Return (X, Y) of the center of cell containing provided text 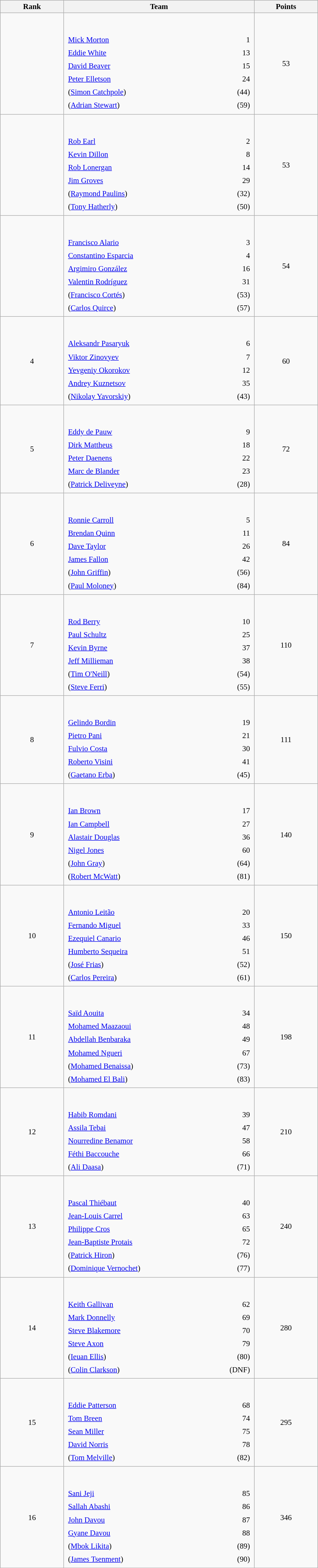
68 (229, 1405)
Ian Brown 17 Ian Campbell 27 Alastair Douglas 36 Nigel Jones 60 (John Gray) (64) (Robert McWatt) (81) (159, 834)
Antonio Leitão 20 Fernando Miguel 33 Ezequiel Canario 46 Humberto Sequeira 51 (José Frias) (52) (Carlos Pereira) (61) (159, 936)
Sani Jeji 85 Sallah Abashi 86 John Davou 87 Gyane Davou 88 (Mbok Likita) (89) (James Tsenment) (90) (159, 1517)
Tom Breen (137, 1419)
Aleksandr Pasaryuk 6 Viktor Zinovyev 7 Yevgeniy Okorokov 12 Andrey Kuznetsov 35 (Nikolay Yavorskiy) (43) (159, 361)
Francisco Alario (141, 242)
Eddy de Pauw 9 Dirk Mattheus 18 Peter Daenens 22 Marc de Blander 23 (Patrick Deliveyne) (28) (159, 449)
(DNF) (224, 1370)
Sallah Abashi (139, 1507)
(Mbok Likita) (139, 1546)
Nigel Jones (138, 850)
(52) (233, 964)
Féthi Baccouche (141, 1154)
Assila Tebai (141, 1128)
(Gaetano Erba) (137, 775)
Saïd Aouita 34 Mohamed Maazaoui 48 Abdellah Benbaraka 49 Mohamed Ngueri 67 (Mohamed Benaissa) (73) (Mohamed El Bali) (83) (159, 1037)
29 (233, 180)
Argimiro González (141, 268)
46 (233, 938)
70 (224, 1330)
(77) (235, 1268)
Team (159, 7)
(Francisco Cortés) (141, 295)
(80) (224, 1356)
(Carlos Quirce) (141, 308)
(Simon Catchpole) (140, 92)
Ronnie Carroll 5 Brendan Quinn 11 Dave Taylor 26 James Fallon 42 (John Griffin) (56) (Paul Moloney) (84) (159, 544)
18 (233, 445)
(Carlos Pereira) (140, 977)
79 (224, 1343)
Jeff Millieman (136, 661)
Fulvio Costa (137, 749)
Mick Morton (140, 40)
Pascal Thiébaut (142, 1203)
25 (229, 635)
Nourredine Benamor (141, 1141)
(59) (233, 105)
(Tim O'Neill) (136, 674)
Antonio Leitão (140, 912)
Rob Earl 2 Kevin Dillon 8 Rob Lonergan 14 Jim Groves 29 (Raymond Paulins) (32) (Tony Hatherly) (50) (159, 165)
Eddy de Pauw (140, 432)
198 (286, 1037)
Pietro Pani (137, 736)
Keith Gallivan 62 Mark Donnelly 69 Steve Blakemore 70 Steve Axon 79 (Ieuan Ellis) (80) (Colin Clarkson) (DNF) (159, 1328)
49 (234, 1039)
1 (233, 40)
Brendan Quinn (137, 533)
280 (286, 1328)
86 (232, 1507)
Kevin Byrne (136, 648)
88 (232, 1533)
Sani Jeji (139, 1494)
(Mohamed El Bali) (141, 1079)
Alastair Douglas (138, 837)
(56) (229, 572)
Ronnie Carroll (137, 520)
Kevin Dillon (140, 154)
Marc de Blander (140, 471)
(45) (230, 775)
Dirk Mattheus (140, 445)
(57) (234, 308)
84 (286, 544)
Gyane Davou (139, 1533)
(54) (229, 674)
78 (229, 1445)
346 (286, 1517)
Valentin Rodríguez (141, 282)
Rod Berry 10 Paul Schultz 25 Kevin Byrne 37 Jeff Millieman 38 (Tim O'Neill) (54) (Steve Ferri) (55) (159, 645)
Abdellah Benbaraka (141, 1039)
75 (229, 1432)
David Norris (137, 1445)
(Robert McWatt) (138, 876)
Yevgeniy Okorokov (141, 370)
54 (286, 266)
Viktor Zinovyev (141, 357)
31 (234, 282)
Peter Elletson (140, 79)
Jean-Baptiste Protais (142, 1242)
(Colin Clarkson) (131, 1370)
Philippe Cros (142, 1229)
38 (229, 661)
36 (231, 837)
(90) (232, 1559)
42 (229, 559)
20 (233, 912)
3 (234, 242)
Mick Morton 1 Eddie White 13 David Beaver 15 Peter Elletson 24 (Simon Catchpole) (44) (Adrian Stewart) (59) (159, 64)
23 (233, 471)
Points (286, 7)
Habib Romdani 39 Assila Tebai 47 Nourredine Benamor 58 Féthi Baccouche 66 (Ali Daasa) (71) (159, 1132)
Rank (32, 7)
Jim Groves (140, 180)
(Paul Moloney) (137, 586)
Rod Berry (136, 621)
40 (235, 1203)
Ian Campbell (138, 824)
Roberto Visini (137, 762)
240 (286, 1226)
(32) (233, 193)
27 (231, 824)
(64) (231, 863)
Steve Blakemore (131, 1330)
(Adrian Stewart) (140, 105)
85 (232, 1494)
Humberto Sequeira (140, 951)
(76) (235, 1255)
63 (235, 1216)
(James Tsenment) (139, 1559)
(Raymond Paulins) (140, 193)
(71) (234, 1167)
(53) (234, 295)
(44) (233, 92)
51 (233, 951)
Mark Donnelly (131, 1317)
Andrey Kuznetsov (141, 383)
30 (230, 749)
(John Griffin) (137, 572)
David Beaver (140, 66)
(Dominique Vernochet) (142, 1268)
47 (234, 1128)
Fernando Miguel (140, 925)
110 (286, 645)
(84) (229, 586)
140 (286, 834)
74 (229, 1419)
34 (234, 1013)
Ezequiel Canario (140, 938)
(81) (231, 876)
Pascal Thiébaut 40 Jean-Louis Carrel 63 Philippe Cros 65 Jean-Baptiste Protais 72 (Patrick Hiron) (76) (Dominique Vernochet) (77) (159, 1226)
62 (224, 1304)
Dave Taylor (137, 546)
(Tom Melville) (137, 1458)
Saïd Aouita (141, 1013)
41 (230, 762)
Mohamed Ngueri (141, 1052)
39 (234, 1114)
150 (286, 936)
26 (229, 546)
(89) (232, 1546)
(Patrick Hiron) (142, 1255)
66 (234, 1154)
87 (232, 1520)
21 (230, 736)
Eddie Patterson 68 Tom Breen 74 Sean Miller 75 David Norris 78 (Tom Melville) (82) (159, 1423)
69 (224, 1317)
(55) (229, 687)
67 (234, 1052)
James Fallon (137, 559)
(Mohamed Benaissa) (141, 1066)
(Tony Hatherly) (140, 206)
(Steve Ferri) (136, 687)
(82) (229, 1458)
(John Gray) (138, 863)
(Patrick Deliveyne) (140, 484)
24 (233, 79)
Keith Gallivan (131, 1304)
Gelindo Bordin 19 Pietro Pani 21 Fulvio Costa 30 Roberto Visini 41 (Gaetano Erba) (45) (159, 739)
37 (229, 648)
Constantino Esparcia (141, 255)
Eddie White (140, 53)
65 (235, 1229)
210 (286, 1132)
295 (286, 1423)
John Davou (139, 1520)
48 (234, 1026)
Rob Lonergan (140, 167)
(61) (233, 977)
Ian Brown (138, 811)
111 (286, 739)
Habib Romdani (141, 1114)
22 (233, 458)
19 (230, 723)
(Ali Daasa) (141, 1167)
2 (233, 141)
(28) (233, 484)
35 (233, 383)
(Nikolay Yavorskiy) (141, 396)
17 (231, 811)
58 (234, 1141)
Francisco Alario 3 Constantino Esparcia 4 Argimiro González 16 Valentin Rodríguez 31 (Francisco Cortés) (53) (Carlos Quirce) (57) (159, 266)
Aleksandr Pasaryuk (141, 344)
Paul Schultz (136, 635)
(Ieuan Ellis) (131, 1356)
Peter Daenens (140, 458)
Gelindo Bordin (137, 723)
(73) (234, 1066)
Sean Miller (137, 1432)
Eddie Patterson (137, 1405)
(José Frias) (140, 964)
Mohamed Maazaoui (141, 1026)
33 (233, 925)
(83) (234, 1079)
(43) (233, 396)
Jean-Louis Carrel (142, 1216)
Rob Earl (140, 141)
Steve Axon (131, 1343)
(50) (233, 206)
